Identify which cell holds the provided text, then report its (x, y) central coordinate. 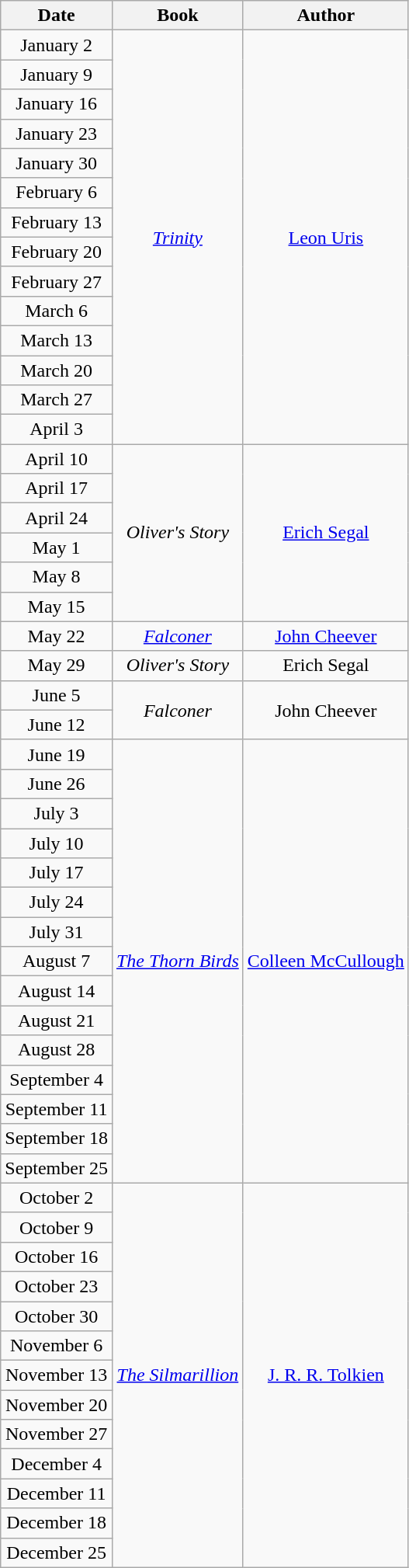
February 27 (57, 281)
January 2 (57, 45)
July 3 (57, 813)
May 8 (57, 577)
Date (57, 16)
Leon Uris (326, 238)
March 27 (57, 400)
September 25 (57, 1168)
July 24 (57, 902)
December 18 (57, 1523)
March 6 (57, 311)
November 20 (57, 1405)
January 23 (57, 134)
January 16 (57, 104)
August 7 (57, 961)
October 2 (57, 1198)
March 13 (57, 340)
May 15 (57, 607)
July 31 (57, 932)
January 9 (57, 75)
J. R. R. Tolkien (326, 1375)
July 17 (57, 873)
February 6 (57, 193)
March 20 (57, 370)
February 20 (57, 252)
May 29 (57, 666)
September 4 (57, 1080)
June 12 (57, 725)
November 13 (57, 1375)
Author (326, 16)
October 30 (57, 1316)
January 30 (57, 163)
November 27 (57, 1434)
December 4 (57, 1464)
February 13 (57, 222)
June 26 (57, 784)
May 22 (57, 636)
August 28 (57, 1050)
December 11 (57, 1493)
June 5 (57, 695)
The Silmarillion (177, 1375)
September 18 (57, 1139)
April 10 (57, 459)
June 19 (57, 754)
Trinity (177, 238)
October 23 (57, 1286)
Colleen McCullough (326, 961)
September 11 (57, 1109)
The Thorn Birds (177, 961)
Book (177, 16)
April 24 (57, 518)
April 17 (57, 488)
December 25 (57, 1552)
May 1 (57, 548)
April 3 (57, 429)
October 16 (57, 1257)
November 6 (57, 1346)
July 10 (57, 843)
August 14 (57, 991)
October 9 (57, 1227)
August 21 (57, 1020)
